For the text-containing cell, return its midpoint in [X, Y] coordinate format. 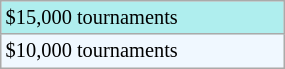
$10,000 tournaments [142, 51]
$15,000 tournaments [142, 17]
